Detect which cell encompasses the target text, then output its [X, Y] center coordinate. 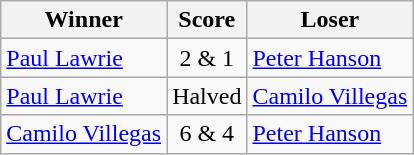
Loser [330, 20]
6 & 4 [207, 134]
2 & 1 [207, 58]
Score [207, 20]
Winner [84, 20]
Halved [207, 96]
